Return the (X, Y) coordinate for the center point of the cell that contains the specified text.  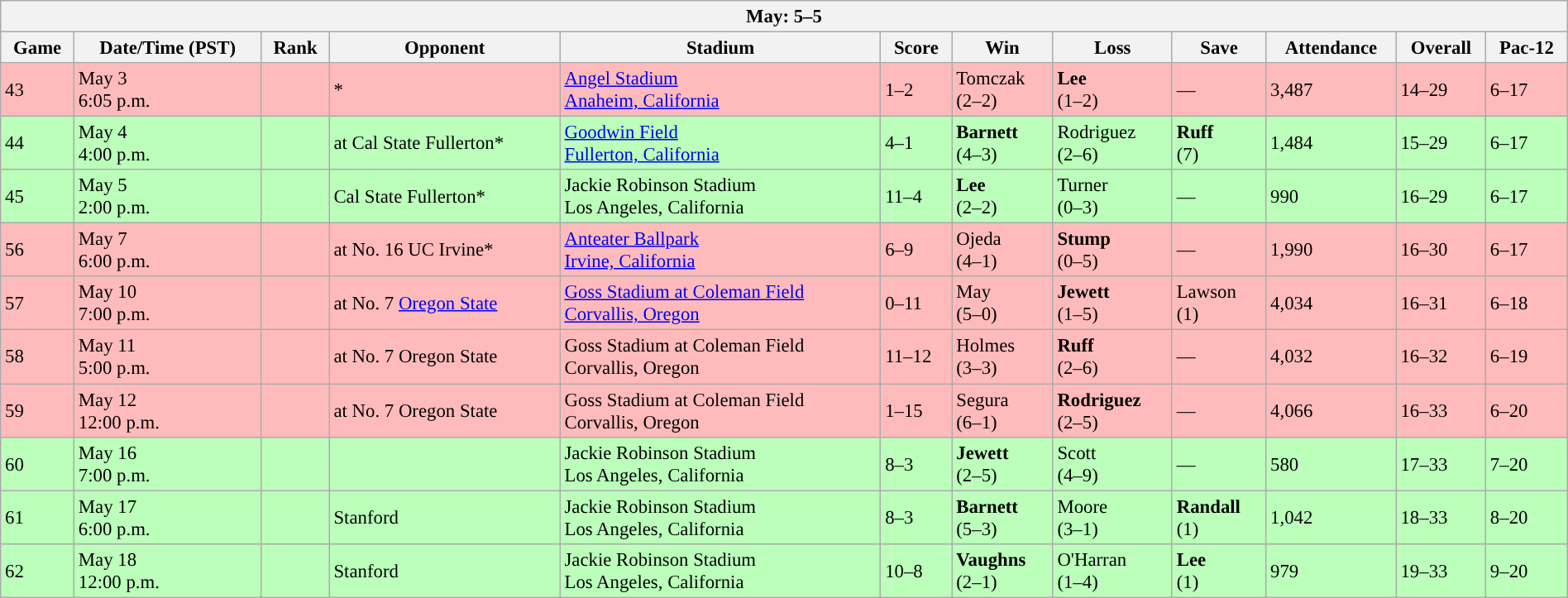
Loss (1112, 47)
* (445, 89)
60 (38, 463)
1,990 (1331, 250)
May 107:00 p.m. (168, 303)
Ruff(7) (1219, 144)
Tomczak(2–2) (1002, 89)
19–33 (1441, 571)
at No. 16 UC Irvine* (445, 250)
57 (38, 303)
0–11 (916, 303)
61 (38, 518)
Stadium (720, 47)
Barnett(5–3) (1002, 518)
16–33 (1441, 410)
Segura(6–1) (1002, 410)
11–4 (916, 197)
at Cal State Fullerton* (445, 144)
6–9 (916, 250)
Opponent (445, 47)
May: 5–5 (784, 17)
990 (1331, 197)
Moore (3–1) (1112, 518)
4,066 (1331, 410)
Lee(1–2) (1112, 89)
Attendance (1331, 47)
Overall (1441, 47)
580 (1331, 463)
May 1812:00 p.m. (168, 571)
16–31 (1441, 303)
6–19 (1527, 357)
4,034 (1331, 303)
3,487 (1331, 89)
59 (38, 410)
Randall(1) (1219, 518)
1–15 (916, 410)
Goodwin FieldFullerton, California (720, 144)
Cal State Fullerton* (445, 197)
16–29 (1441, 197)
8–20 (1527, 518)
Jewett(1–5) (1112, 303)
1,042 (1331, 518)
Rank (295, 47)
Pac-12 (1527, 47)
Win (1002, 47)
O'Harran(1–4) (1112, 571)
Angel StadiumAnaheim, California (720, 89)
May 44:00 p.m. (168, 144)
6–18 (1527, 303)
4,032 (1331, 357)
May 115:00 p.m. (168, 357)
18–33 (1441, 518)
May 76:00 p.m. (168, 250)
Game (38, 47)
11–12 (916, 357)
16–32 (1441, 357)
43 (38, 89)
Anteater BallparkIrvine, California (720, 250)
Ruff(2–6) (1112, 357)
58 (38, 357)
44 (38, 144)
56 (38, 250)
Barnett(4–3) (1002, 144)
Stump(0–5) (1112, 250)
Rodriguez(2–5) (1112, 410)
7–20 (1527, 463)
Turner (0–3) (1112, 197)
1,484 (1331, 144)
62 (38, 571)
May 167:00 p.m. (168, 463)
Lee(1) (1219, 571)
979 (1331, 571)
1–2 (916, 89)
4–1 (916, 144)
May 52:00 p.m. (168, 197)
6–20 (1527, 410)
Date/Time (PST) (168, 47)
Rodriguez(2–6) (1112, 144)
45 (38, 197)
Lee(2–2) (1002, 197)
Ojeda(4–1) (1002, 250)
Lawson(1) (1219, 303)
May(5–0) (1002, 303)
15–29 (1441, 144)
10–8 (916, 571)
Score (916, 47)
Holmes (3–3) (1002, 357)
Jewett(2–5) (1002, 463)
Scott(4–9) (1112, 463)
May 36:05 p.m. (168, 89)
17–33 (1441, 463)
9–20 (1527, 571)
Save (1219, 47)
May 1212:00 p.m. (168, 410)
Vaughns(2–1) (1002, 571)
16–30 (1441, 250)
May 176:00 p.m. (168, 518)
14–29 (1441, 89)
